Identify which cell holds the provided text, then report its (x, y) central coordinate. 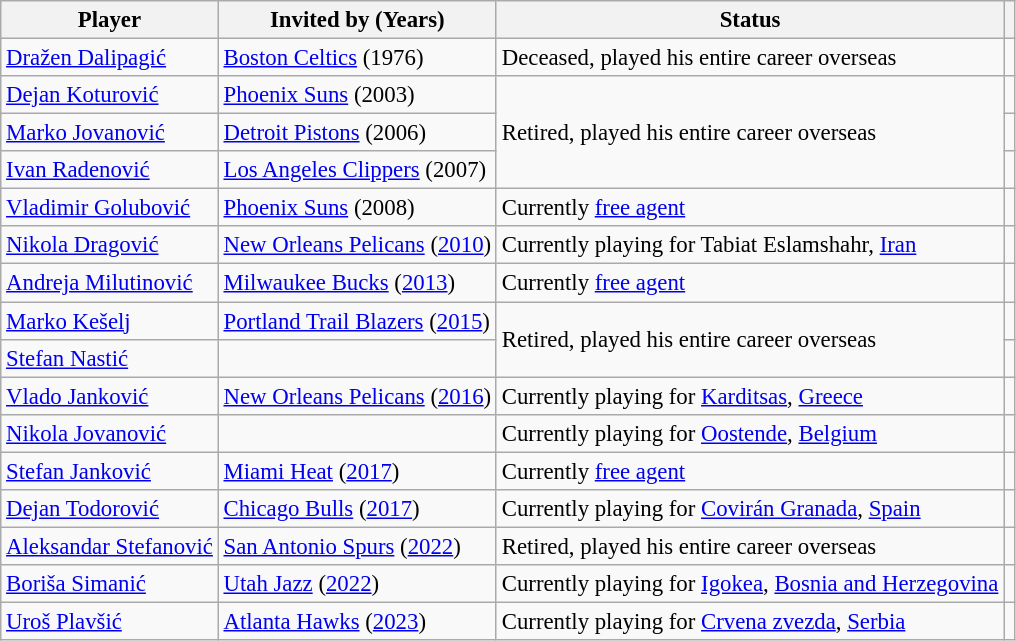
San Antonio Spurs (2022) (357, 546)
Atlanta Hawks (2023) (357, 621)
Uroš Plavšić (110, 621)
Dražen Dalipagić (110, 58)
Vlado Janković (110, 396)
Deceased, played his entire career overseas (750, 58)
Status (750, 20)
Aleksandar Stefanović (110, 546)
Portland Trail Blazers (2015) (357, 321)
Los Angeles Clippers (2007) (357, 170)
Ivan Radenović (110, 170)
Currently playing for Igokea, Bosnia and Herzegovina (750, 584)
New Orleans Pelicans (2010) (357, 245)
Andreja Milutinović (110, 283)
Currently playing for Tabiat Eslamshahr, Iran (750, 245)
New Orleans Pelicans (2016) (357, 396)
Nikola Jovanović (110, 433)
Boston Celtics (1976) (357, 58)
Currently playing for Crvena zvezda, Serbia (750, 621)
Utah Jazz (2022) (357, 584)
Miami Heat (2017) (357, 471)
Milwaukee Bucks (2013) (357, 283)
Invited by (Years) (357, 20)
Currently playing for Oostende, Belgium (750, 433)
Currently playing for Karditsas, Greece (750, 396)
Vladimir Golubović (110, 208)
Nikola Dragović (110, 245)
Chicago Bulls (2017) (357, 509)
Stefan Janković (110, 471)
Stefan Nastić (110, 358)
Player (110, 20)
Boriša Simanić (110, 584)
Dejan Koturović (110, 95)
Detroit Pistons (2006) (357, 133)
Marko Jovanović (110, 133)
Currently playing for Covirán Granada, Spain (750, 509)
Dejan Todorović (110, 509)
Phoenix Suns (2003) (357, 95)
Marko Kešelj (110, 321)
Phoenix Suns (2008) (357, 208)
